Return [x, y] of the center of cell containing provided text 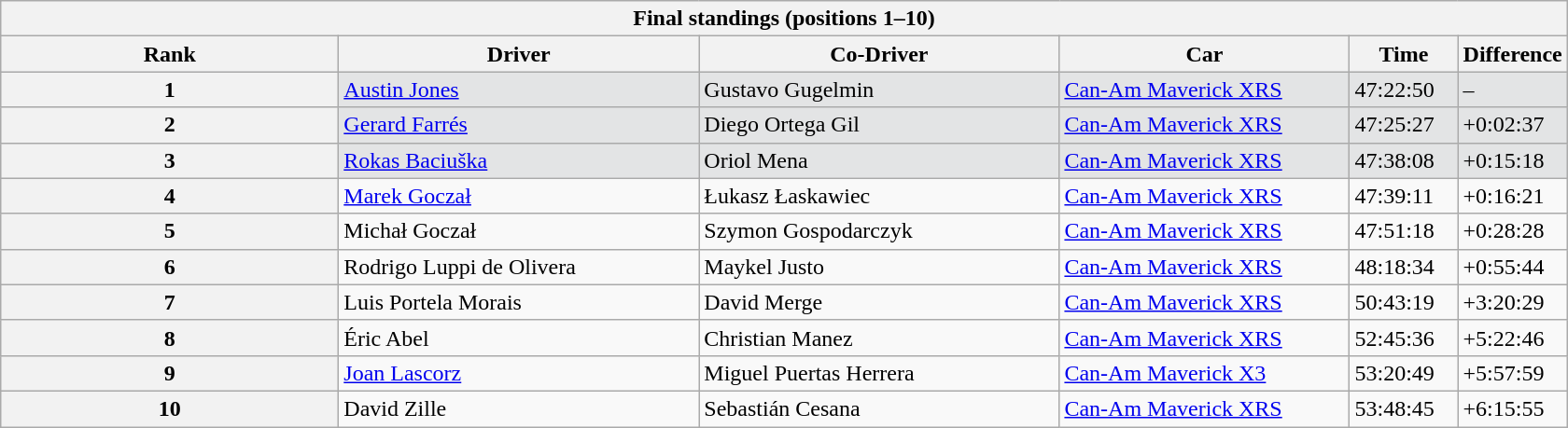
Final standings (positions 1–10) [784, 19]
4 [170, 196]
– [1512, 90]
53:48:45 [1404, 408]
David Merge [879, 302]
Car [1204, 54]
10 [170, 408]
47:38:08 [1404, 160]
Sebastián Cesana [879, 408]
47:22:50 [1404, 90]
Miguel Puertas Herrera [879, 373]
Éric Abel [519, 338]
Marek Goczał [519, 196]
7 [170, 302]
52:45:36 [1404, 338]
2 [170, 125]
3 [170, 160]
Rodrigo Luppi de Olivera [519, 267]
5 [170, 231]
Luis Portela Morais [519, 302]
Time [1404, 54]
Szymon Gospodarczyk [879, 231]
48:18:34 [1404, 267]
53:20:49 [1404, 373]
Maykel Justo [879, 267]
Co-Driver [879, 54]
Difference [1512, 54]
Driver [519, 54]
Austin Jones [519, 90]
Joan Lascorz [519, 373]
Łukasz Łaskawiec [879, 196]
+0:02:37 [1512, 125]
Oriol Mena [879, 160]
+0:28:28 [1512, 231]
50:43:19 [1404, 302]
9 [170, 373]
+5:57:59 [1512, 373]
8 [170, 338]
Gustavo Gugelmin [879, 90]
+0:15:18 [1512, 160]
1 [170, 90]
6 [170, 267]
Rokas Baciuška [519, 160]
Can-Am Maverick X3 [1204, 373]
Michał Goczał [519, 231]
+0:16:21 [1512, 196]
+3:20:29 [1512, 302]
Rank [170, 54]
Gerard Farrés [519, 125]
+0:55:44 [1512, 267]
+5:22:46 [1512, 338]
47:25:27 [1404, 125]
47:39:11 [1404, 196]
Christian Manez [879, 338]
Diego Ortega Gil [879, 125]
David Zille [519, 408]
+6:15:55 [1512, 408]
47:51:18 [1404, 231]
